Return [x, y] of the center of cell containing provided text 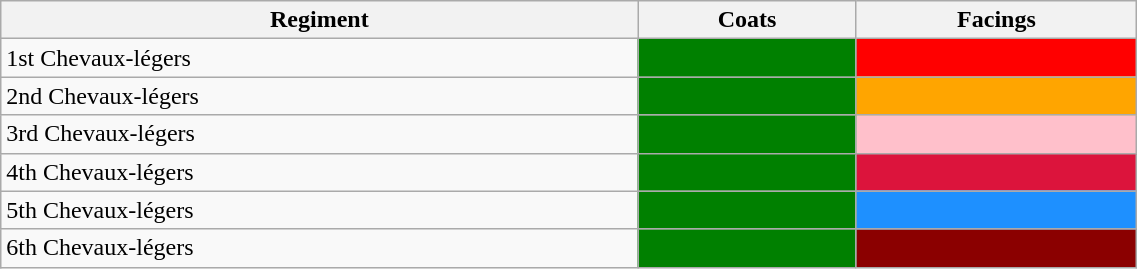
Regiment [320, 20]
5th Chevaux-légers [320, 210]
3rd Chevaux-légers [320, 134]
1st Chevaux-légers [320, 58]
Facings [996, 20]
4th Chevaux-légers [320, 172]
Coats [747, 20]
6th Chevaux-légers [320, 248]
2nd Chevaux-légers [320, 96]
